Capture the cell that displays the provided text and extract its (X, Y) central coordinate. 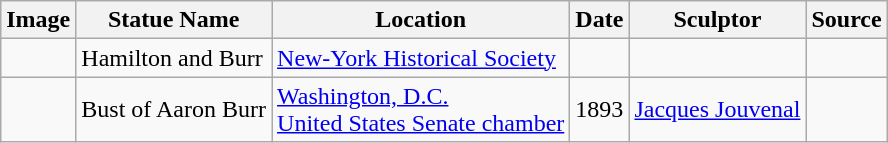
Jacques Jouvenal (718, 110)
Statue Name (174, 20)
New-York Historical Society (421, 58)
Washington, D.C.United States Senate chamber (421, 110)
Sculptor (718, 20)
Date (600, 20)
Image (38, 20)
1893 (600, 110)
Location (421, 20)
Bust of Aaron Burr (174, 110)
Source (846, 20)
Hamilton and Burr (174, 58)
